Capture the cell that displays the provided text and extract its (X, Y) central coordinate. 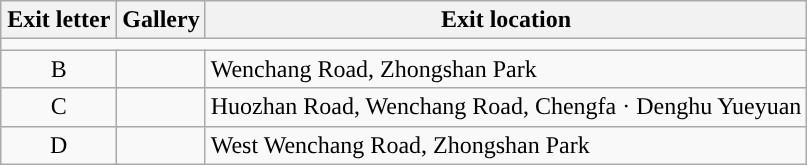
B (59, 69)
Gallery (161, 20)
Wenchang Road, Zhongshan Park (506, 69)
West Wenchang Road, Zhongshan Park (506, 145)
D (59, 145)
Huozhan Road, Wenchang Road, Chengfa · Denghu Yueyuan (506, 107)
Exit location (506, 20)
C (59, 107)
Exit letter (59, 20)
